Scan for the cell matching the given text and deliver its [x, y] coordinate at center. 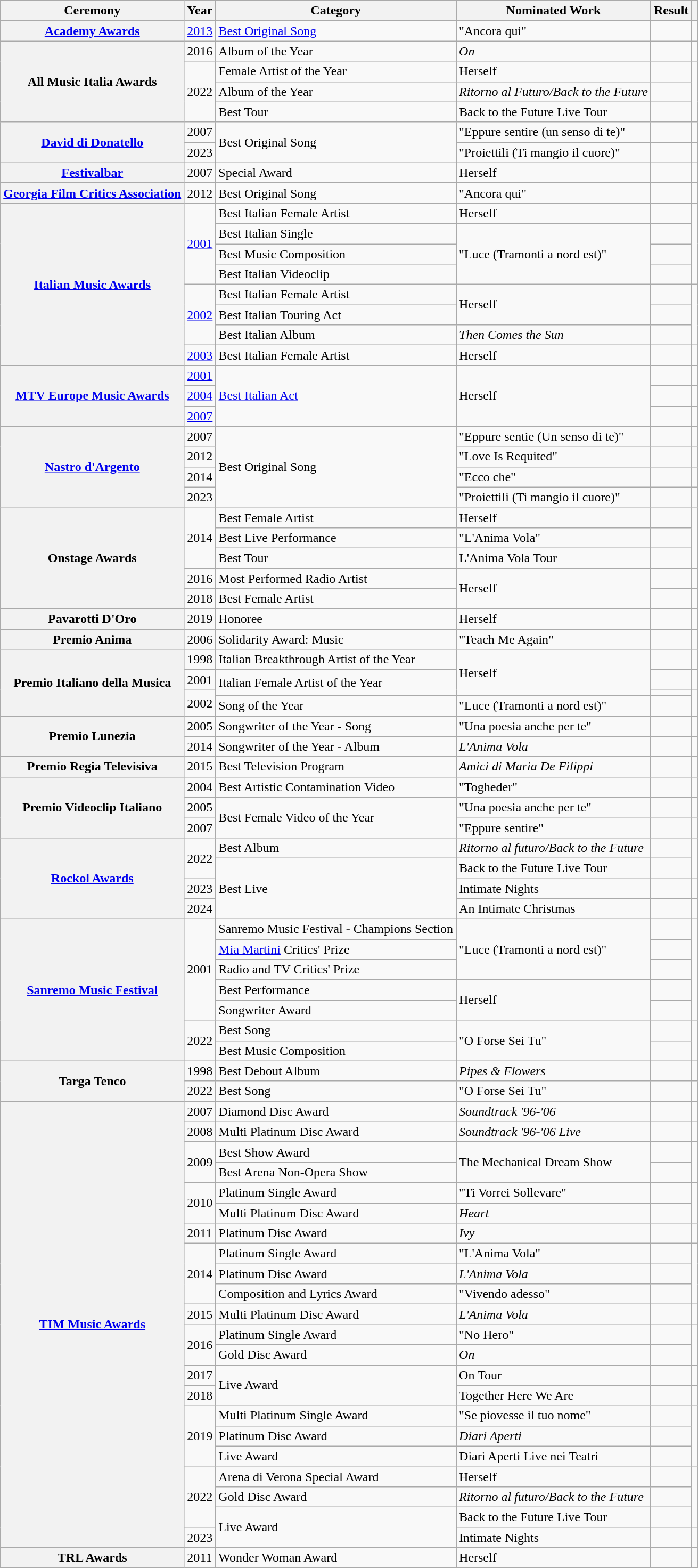
"Ti Vorrei Sollevare" [554, 1192]
Songwriter of the Year - Album [336, 746]
"Teach Me Again" [554, 639]
Soundtrack '96-'06 Live [554, 1132]
Best Live [336, 888]
"Ecco che" [554, 477]
Premio Lunezia [93, 736]
Sanremo Music Festival [93, 990]
Premio Anima [93, 639]
Best Italian Act [336, 396]
Diamond Disc Award [336, 1111]
2006 [200, 639]
Ivy [554, 1233]
Female Artist of the Year [336, 71]
TRL Awards [93, 1558]
Premio Regia Televisiva [93, 767]
Radio and TV Critics' Prize [336, 970]
Together Here We Are [554, 1395]
2017 [200, 1375]
L'Anima Vola Tour [554, 558]
Best Album [336, 848]
Year [200, 11]
Then Comes the Sun [554, 335]
Arena di Verona Special Award [336, 1476]
David di Donatello [93, 142]
Italian Breakthrough Artist of the Year [336, 660]
Best Television Program [336, 767]
Composition and Lyrics Award [336, 1294]
"Vivendo adesso" [554, 1294]
"No Hero" [554, 1335]
Pipes & Flowers [554, 1071]
Festivalbar [93, 173]
Most Performed Radio Artist [336, 578]
"Eppure sentie (Un senso di te)" [554, 436]
Diari Aperti Live nei Teatri [554, 1456]
Best Show Award [336, 1152]
Targa Tenco [93, 1081]
Songwriter of the Year - Song [336, 726]
Wonder Woman Award [336, 1558]
An Intimate Christmas [554, 909]
Mia Martini Critics' Prize [336, 949]
Soundtrack '96-'06 [554, 1111]
"Love Is Requited" [554, 457]
2008 [200, 1132]
Italian Female Artist of the Year [336, 683]
2024 [200, 909]
Best Female Video of the Year [336, 817]
"Togheder" [554, 787]
Pavarotti D'Oro [93, 619]
All Music Italia Awards [93, 82]
Best Italian Album [336, 335]
Amici di Maria De Filippi [554, 767]
"Se piovesse il tuo nome" [554, 1416]
"Eppure sentire (un senso di te)" [554, 132]
Georgia Film Critics Association [93, 193]
Special Award [336, 173]
Rockol Awards [93, 878]
Premio Videoclip Italiano [93, 807]
Diari Aperti [554, 1436]
Nominated Work [554, 11]
Best Debout Album [336, 1071]
Ritorno al Futuro/Back to the Future [554, 92]
TIM Music Awards [93, 1325]
Ceremony [93, 11]
Onstage Awards [93, 558]
Multi Platinum Single Award [336, 1416]
"Eppure sentire" [554, 827]
Sanremo Music Festival - Champions Section [336, 929]
2013 [200, 31]
Song of the Year [336, 706]
The Mechanical Dream Show [554, 1162]
Italian Music Awards [93, 284]
Academy Awards [93, 31]
2009 [200, 1162]
Best Performance [336, 990]
Result [671, 11]
Best Arena Non-Opera Show [336, 1172]
Premio Italiano della Musica [93, 683]
Heart [554, 1213]
Best Live Performance [336, 538]
2010 [200, 1203]
Best Artistic Contamination Video [336, 787]
Best Italian Single [336, 233]
2003 [200, 355]
Honoree [336, 619]
Best Italian Videoclip [336, 274]
Best Italian Touring Act [336, 315]
Nastro d'Argento [93, 467]
Songwriter Award [336, 1010]
MTV Europe Music Awards [93, 396]
Solidarity Award: Music [336, 639]
Category [336, 11]
On Tour [554, 1375]
